Search for the cell housing the specified text and yield its [x, y] center coordinate. 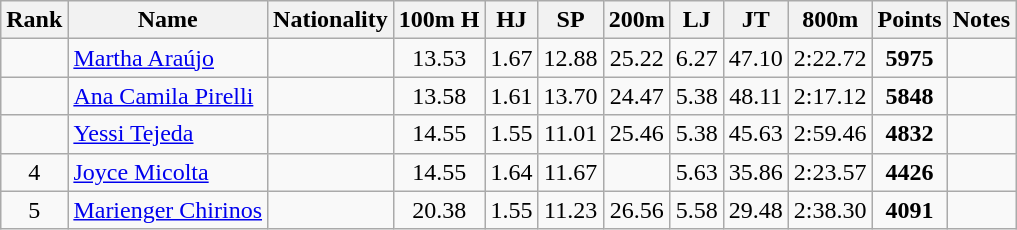
6.27 [696, 58]
5.63 [696, 172]
Marienger Chirinos [168, 210]
2:38.30 [830, 210]
5.58 [696, 210]
11.23 [570, 210]
4 [34, 172]
13.58 [439, 96]
12.88 [570, 58]
26.56 [636, 210]
25.22 [636, 58]
800m [830, 20]
Nationality [331, 20]
2:59.46 [830, 134]
5 [34, 210]
Ana Camila Pirelli [168, 96]
4832 [910, 134]
JT [756, 20]
11.01 [570, 134]
HJ [512, 20]
2:17.12 [830, 96]
47.10 [756, 58]
Yessi Tejeda [168, 134]
13.53 [439, 58]
1.64 [512, 172]
24.47 [636, 96]
29.48 [756, 210]
4091 [910, 210]
20.38 [439, 210]
200m [636, 20]
Points [910, 20]
Rank [34, 20]
LJ [696, 20]
48.11 [756, 96]
Name [168, 20]
2:22.72 [830, 58]
13.70 [570, 96]
100m H [439, 20]
SP [570, 20]
5848 [910, 96]
Joyce Micolta [168, 172]
Notes [981, 20]
1.67 [512, 58]
1.61 [512, 96]
Martha Araújo [168, 58]
25.46 [636, 134]
5975 [910, 58]
4426 [910, 172]
11.67 [570, 172]
2:23.57 [830, 172]
35.86 [756, 172]
45.63 [756, 134]
